Search for the cell housing the specified text and yield its (X, Y) center coordinate. 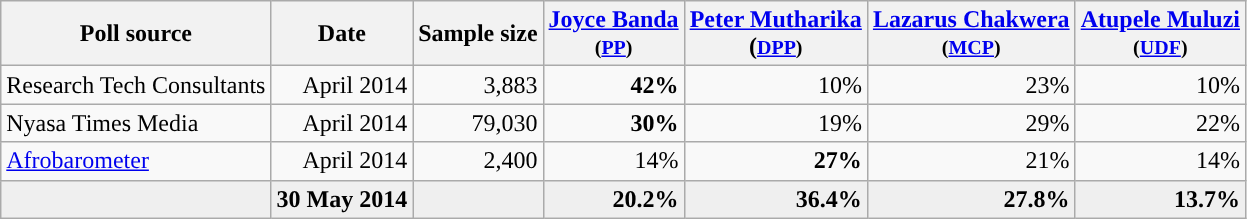
21% (971, 161)
Joyce Banda(PP) (614, 34)
30% (614, 123)
79,030 (478, 123)
Research Tech Consultants (136, 85)
20.2% (614, 199)
13.7% (1160, 199)
30 May 2014 (342, 199)
29% (971, 123)
36.4% (776, 199)
3,883 (478, 85)
Sample size (478, 34)
Nyasa Times Media (136, 123)
Peter Mutharika(DPP) (776, 34)
19% (776, 123)
23% (971, 85)
42% (614, 85)
Date (342, 34)
27% (776, 161)
27.8% (971, 199)
Lazarus Chakwera(MCP) (971, 34)
Afrobarometer (136, 161)
22% (1160, 123)
2,400 (478, 161)
Poll source (136, 34)
Atupele Muluzi(UDF) (1160, 34)
